Detect which cell encompasses the target text, then output its [X, Y] center coordinate. 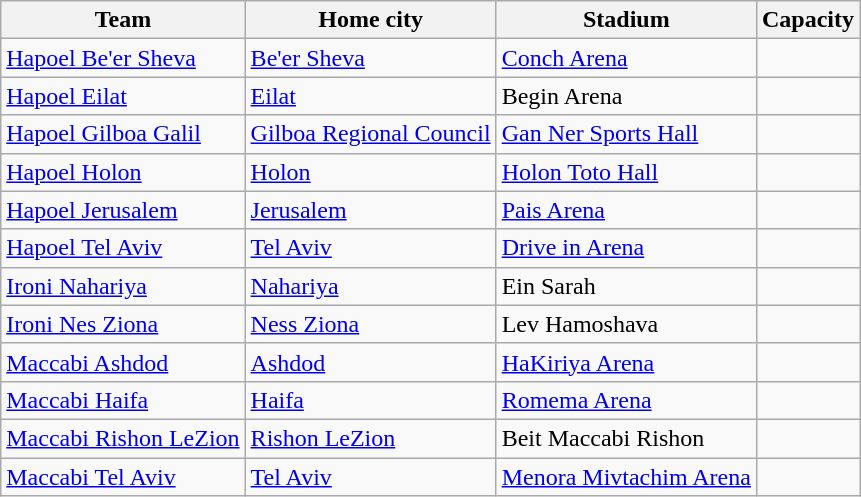
Hapoel Holon [123, 172]
Haifa [370, 400]
Ironi Nes Ziona [123, 324]
Maccabi Ashdod [123, 362]
Hapoel Tel Aviv [123, 248]
Jerusalem [370, 210]
Hapoel Jerusalem [123, 210]
Begin Arena [626, 96]
Gan Ner Sports Hall [626, 134]
Beit Maccabi Rishon [626, 438]
Hapoel Eilat [123, 96]
Ashdod [370, 362]
Menora Mivtachim Arena [626, 477]
Be'er Sheva [370, 58]
Maccabi Haifa [123, 400]
Ness Ziona [370, 324]
Romema Arena [626, 400]
Team [123, 20]
Pais Arena [626, 210]
Nahariya [370, 286]
Maccabi Tel Aviv [123, 477]
Rishon LeZion [370, 438]
Holon [370, 172]
Home city [370, 20]
Holon Toto Hall [626, 172]
Maccabi Rishon LeZion [123, 438]
Gilboa Regional Council [370, 134]
Capacity [808, 20]
HaKiriya Arena [626, 362]
Hapoel Gilboa Galil [123, 134]
Stadium [626, 20]
Ein Sarah [626, 286]
Conch Arena [626, 58]
Drive in Arena [626, 248]
Eilat [370, 96]
Hapoel Be'er Sheva [123, 58]
Ironi Nahariya [123, 286]
Lev Hamoshava [626, 324]
